Return (X, Y) of the center of cell containing provided text 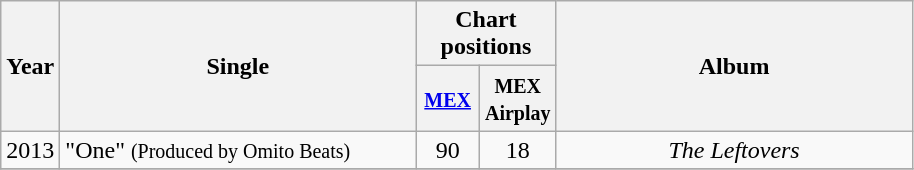
Single (238, 66)
18 (518, 150)
2013 (30, 150)
90 (448, 150)
MEX Airplay (518, 98)
Album (734, 66)
"One" (Produced by Omito Beats) (238, 150)
The Leftovers (734, 150)
Chart positions (486, 34)
Year (30, 66)
MEX (448, 98)
